Output the [x, y] coordinate of the center of the cell containing the given text.  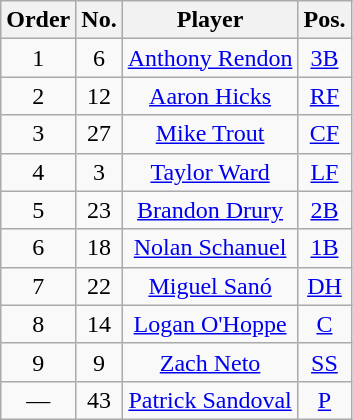
Aaron Hicks [210, 96]
2B [324, 210]
27 [99, 134]
SS [324, 362]
Zach Neto [210, 362]
— [38, 400]
Order [38, 20]
Patrick Sandoval [210, 400]
Mike Trout [210, 134]
3B [324, 58]
4 [38, 172]
Nolan Schanuel [210, 248]
1B [324, 248]
P [324, 400]
5 [38, 210]
LF [324, 172]
1 [38, 58]
14 [99, 324]
7 [38, 286]
Player [210, 20]
No. [99, 20]
18 [99, 248]
22 [99, 286]
Miguel Sanó [210, 286]
2 [38, 96]
Logan O'Hoppe [210, 324]
43 [99, 400]
Brandon Drury [210, 210]
12 [99, 96]
CF [324, 134]
8 [38, 324]
23 [99, 210]
Anthony Rendon [210, 58]
Pos. [324, 20]
DH [324, 286]
C [324, 324]
Taylor Ward [210, 172]
RF [324, 96]
